For the text-containing cell, return its midpoint in (x, y) coordinate format. 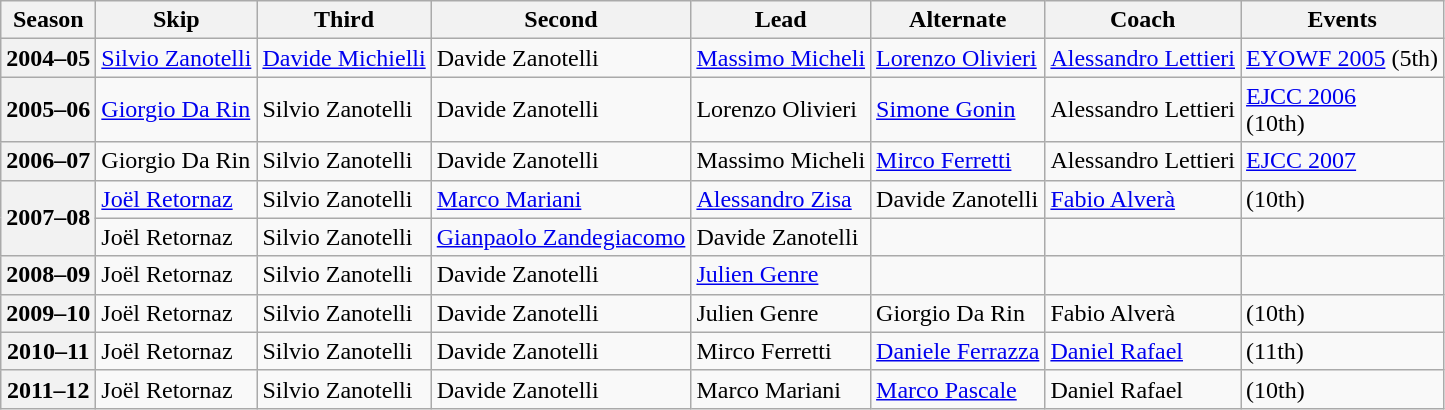
Davide Michielli (344, 58)
EJCC 2006 (10th) (1342, 110)
2011–12 (48, 389)
2009–10 (48, 313)
Marco Pascale (958, 389)
Lead (781, 20)
Third (344, 20)
EYOWF 2005 (5th) (1342, 58)
Alternate (958, 20)
2004–05 (48, 58)
Gianpaolo Zandegiacomo (561, 237)
Season (48, 20)
Daniele Ferrazza (958, 351)
Coach (1143, 20)
Alessandro Zisa (781, 199)
Simone Gonin (958, 110)
2010–11 (48, 351)
2008–09 (48, 275)
Events (1342, 20)
EJCC 2007 (1342, 161)
2006–07 (48, 161)
(11th) (1342, 351)
Skip (176, 20)
Second (561, 20)
2007–08 (48, 218)
2005–06 (48, 110)
